Locate the cell with the specified text and output its (X, Y) center coordinate. 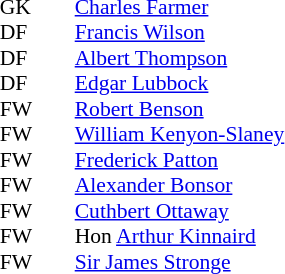
Albert Thompson (180, 58)
Hon Arthur Kinnaird (180, 237)
Frederick Patton (180, 160)
William Kenyon-Slaney (180, 135)
Robert Benson (180, 109)
Francis Wilson (180, 33)
Alexander Bonsor (180, 185)
Cuthbert Ottaway (180, 211)
Edgar Lubbock (180, 83)
